Determine the (x, y) coordinate at the center of the cell enclosing the given text.  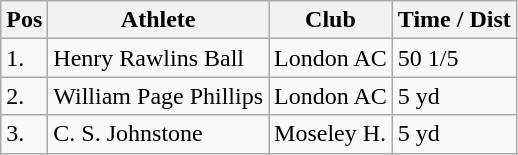
1. (24, 58)
Moseley H. (331, 134)
Pos (24, 20)
Athlete (158, 20)
3. (24, 134)
50 1/5 (454, 58)
Time / Dist (454, 20)
Henry Rawlins Ball (158, 58)
William Page Phillips (158, 96)
2. (24, 96)
C. S. Johnstone (158, 134)
Club (331, 20)
